Detect which cell encompasses the target text, then output its (X, Y) center coordinate. 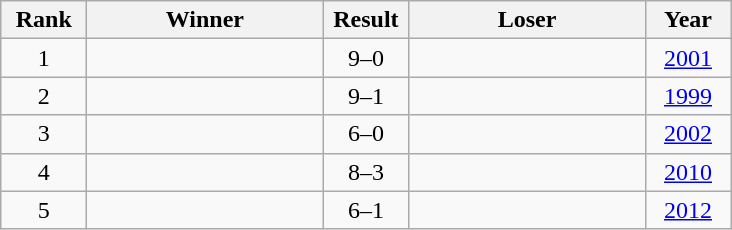
6–1 (366, 210)
Year (688, 20)
4 (44, 172)
2002 (688, 134)
Winner (205, 20)
Loser (527, 20)
1 (44, 58)
3 (44, 134)
6–0 (366, 134)
Result (366, 20)
8–3 (366, 172)
5 (44, 210)
Rank (44, 20)
2012 (688, 210)
1999 (688, 96)
9–0 (366, 58)
2010 (688, 172)
2001 (688, 58)
9–1 (366, 96)
2 (44, 96)
